Detect which cell encompasses the target text, then output its (X, Y) center coordinate. 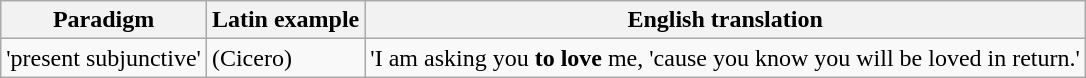
Paradigm (104, 20)
Latin example (285, 20)
(Cicero) (285, 58)
'present subjunctive' (104, 58)
English translation (726, 20)
'I am asking you to love me, 'cause you know you will be loved in return.' (726, 58)
